Search for the cell housing the specified text and yield its [X, Y] center coordinate. 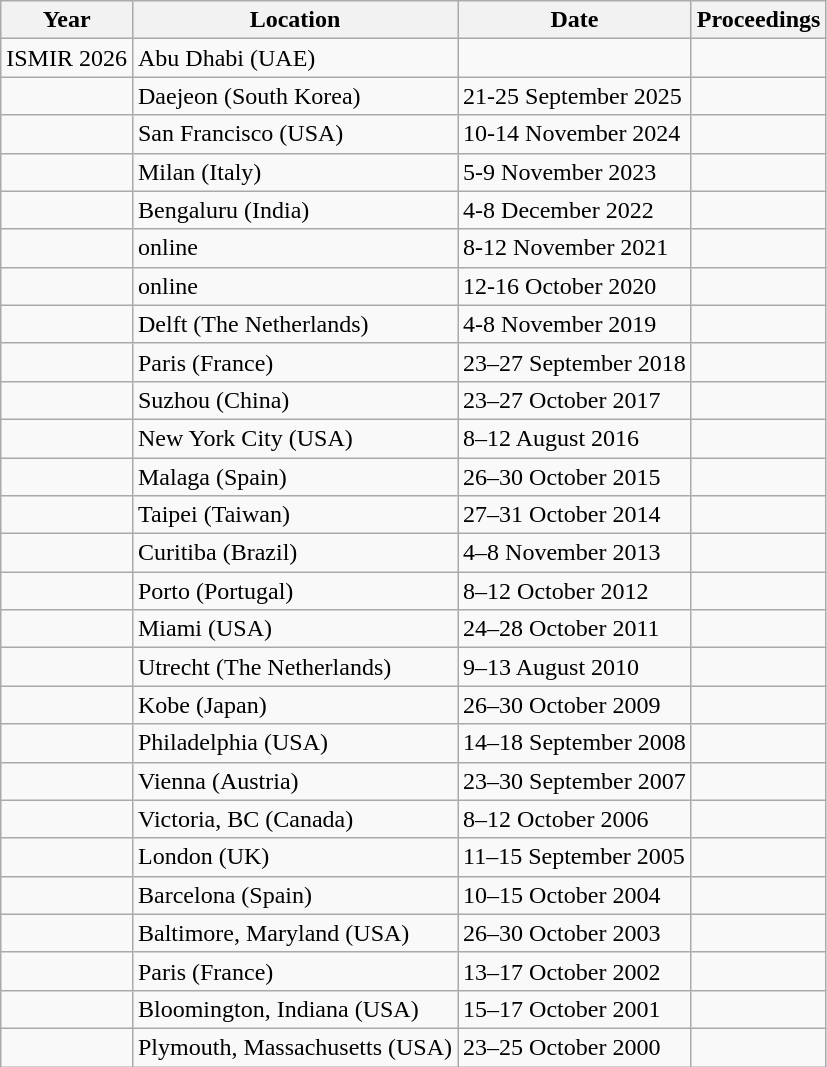
Abu Dhabi (UAE) [294, 58]
ISMIR 2026 [67, 58]
9–13 August 2010 [575, 667]
Curitiba (Brazil) [294, 553]
23–27 October 2017 [575, 400]
4-8 December 2022 [575, 210]
Bengaluru (India) [294, 210]
15–17 October 2001 [575, 1009]
Location [294, 20]
26–30 October 2003 [575, 933]
10–15 October 2004 [575, 895]
Baltimore, Maryland (USA) [294, 933]
4-8 November 2019 [575, 324]
Milan (Italy) [294, 172]
Philadelphia (USA) [294, 743]
8–12 October 2006 [575, 819]
Porto (Portugal) [294, 591]
8-12 November 2021 [575, 248]
8–12 August 2016 [575, 438]
23–27 September 2018 [575, 362]
23–25 October 2000 [575, 1047]
23–30 September 2007 [575, 781]
London (UK) [294, 857]
Suzhou (China) [294, 400]
14–18 September 2008 [575, 743]
12-16 October 2020 [575, 286]
8–12 October 2012 [575, 591]
Bloomington, Indiana (USA) [294, 1009]
Taipei (Taiwan) [294, 515]
Date [575, 20]
New York City (USA) [294, 438]
24–28 October 2011 [575, 629]
Proceedings [758, 20]
Barcelona (Spain) [294, 895]
Delft (The Netherlands) [294, 324]
4–8 November 2013 [575, 553]
Utrecht (The Netherlands) [294, 667]
Year [67, 20]
10-14 November 2024 [575, 134]
Plymouth, Massachusetts (USA) [294, 1047]
Miami (USA) [294, 629]
Victoria, BC (Canada) [294, 819]
5-9 November 2023 [575, 172]
Kobe (Japan) [294, 705]
Vienna (Austria) [294, 781]
13–17 October 2002 [575, 971]
26–30 October 2015 [575, 477]
Malaga (Spain) [294, 477]
11–15 September 2005 [575, 857]
San Francisco (USA) [294, 134]
Daejeon (South Korea) [294, 96]
21-25 September 2025 [575, 96]
27–31 October 2014 [575, 515]
26–30 October 2009 [575, 705]
